Search for the cell housing the specified text and yield its (X, Y) center coordinate. 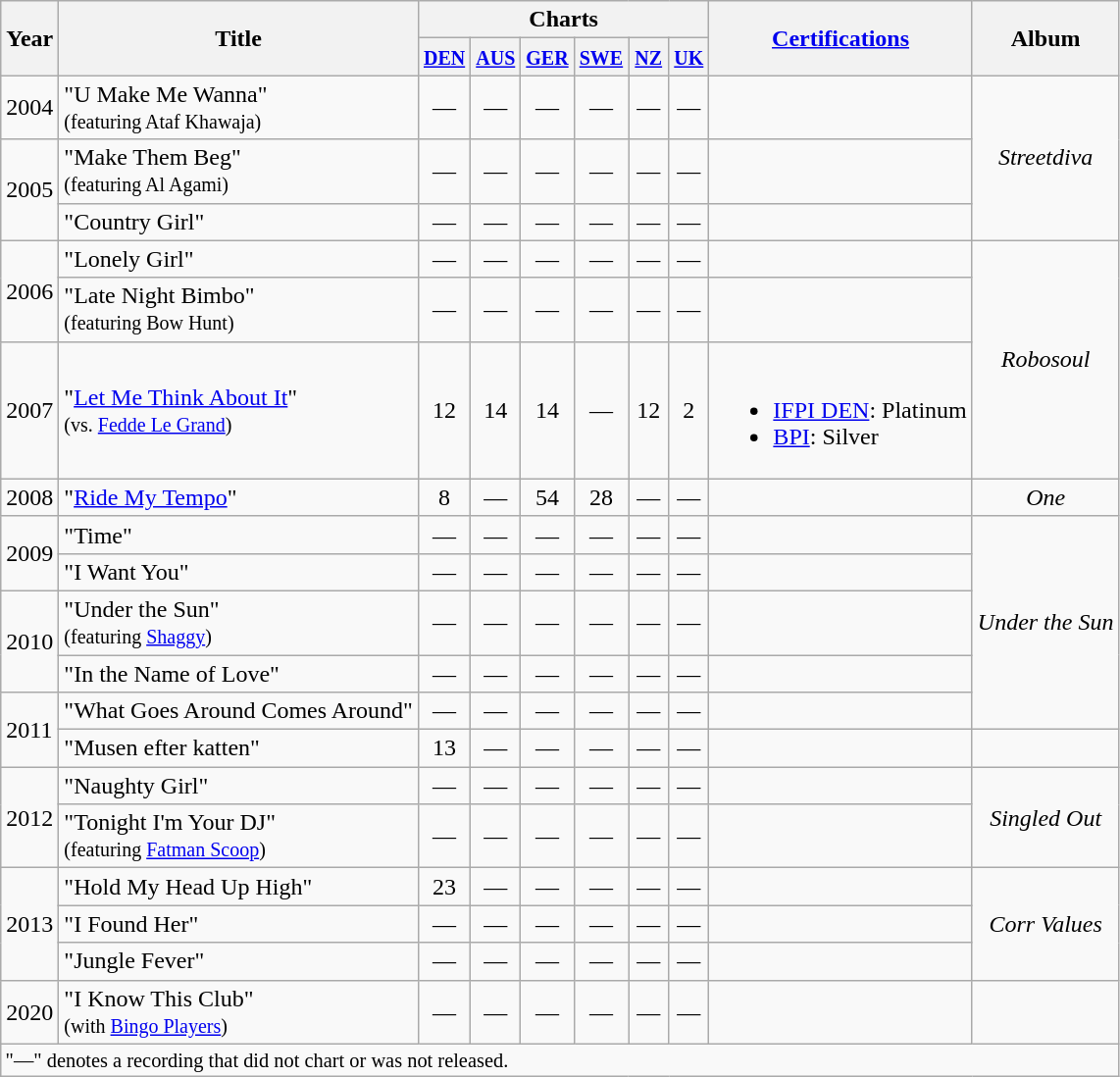
2013 (29, 924)
2006 (29, 290)
54 (547, 497)
2009 (29, 553)
"Ride My Tempo" (239, 497)
2004 (29, 108)
Corr Values (1045, 924)
"Lonely Girl" (239, 259)
Singled Out (1045, 818)
"Musen efter katten" (239, 748)
"Under the Sun" (featuring Shaggy) (239, 622)
IFPI DEN: PlatinumBPI: Silver (840, 410)
2008 (29, 497)
28 (601, 497)
2012 (29, 818)
Robosoul (1045, 359)
2020 (29, 1012)
"Country Girl" (239, 222)
13 (443, 748)
"Late Night Bimbo" (featuring Bow Hunt) (239, 310)
"I Found Her" (239, 924)
"—" denotes a recording that did not chart or was not released. (560, 1060)
One (1045, 497)
"Time" (239, 535)
2005 (29, 190)
Album (1045, 38)
2011 (29, 730)
NZ (649, 57)
AUS (496, 57)
Charts (563, 20)
2007 (29, 410)
UK (688, 57)
"In the Name of Love" (239, 674)
"Naughty Girl" (239, 786)
"U Make Me Wanna" (featuring Ataf Khawaja) (239, 108)
2 (688, 410)
23 (443, 887)
Certifications (840, 38)
"Hold My Head Up High" (239, 887)
Under the Sun (1045, 622)
GER (547, 57)
Year (29, 38)
8 (443, 497)
"I Know This Club" (with Bingo Players) (239, 1012)
"Make Them Beg" (featuring Al Agami) (239, 171)
"Tonight I'm Your DJ" (featuring Fatman Scoop) (239, 836)
DEN (443, 57)
"What Goes Around Comes Around" (239, 711)
Streetdiva (1045, 158)
2010 (29, 641)
Title (239, 38)
"Let Me Think About It" (vs. Fedde Le Grand) (239, 410)
"I Want You" (239, 572)
"Jungle Fever" (239, 961)
SWE (601, 57)
